Find where the given text appears and provide that cell's center as (x, y) coordinate. 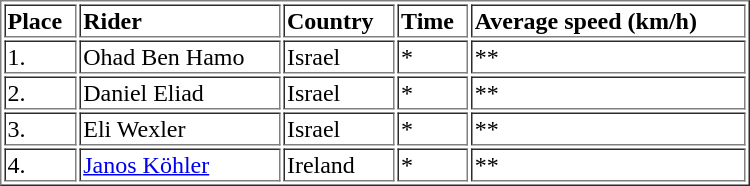
3. (40, 128)
Janos Köhler (180, 164)
4. (40, 164)
Time (434, 20)
Ohad Ben Hamo (180, 56)
Daniel Eliad (180, 92)
2. (40, 92)
Average speed (km/h) (609, 20)
1. (40, 56)
Place (40, 20)
Ireland (340, 164)
Eli Wexler (180, 128)
Country (340, 20)
Rider (180, 20)
